For the text-containing cell, return its midpoint in [X, Y] coordinate format. 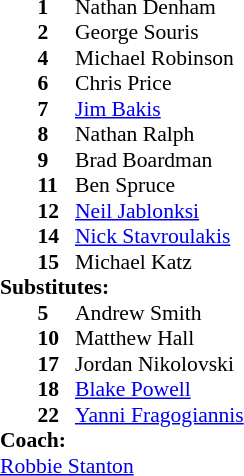
5 [57, 313]
6 [57, 83]
Jordan Nikolovski [160, 364]
22 [57, 415]
Michael Katz [160, 262]
2 [57, 33]
Neil Jablonksi [160, 211]
18 [57, 389]
10 [57, 339]
Yanni Fragogiannis [160, 415]
Nick Stavroulakis [160, 237]
Michael Robinson [160, 58]
Ben Spruce [160, 185]
Jim Bakis [160, 109]
17 [57, 364]
Substitutes: [122, 287]
9 [57, 160]
8 [57, 135]
Brad Boardman [160, 160]
Nathan Ralph [160, 135]
12 [57, 211]
15 [57, 262]
11 [57, 185]
George Souris [160, 33]
4 [57, 58]
Coach: [122, 441]
Matthew Hall [160, 339]
7 [57, 109]
Andrew Smith [160, 313]
Chris Price [160, 83]
Blake Powell [160, 389]
14 [57, 237]
